Pinpoint the cell where the given text exists, returning its (X, Y) midpoint coordinate. 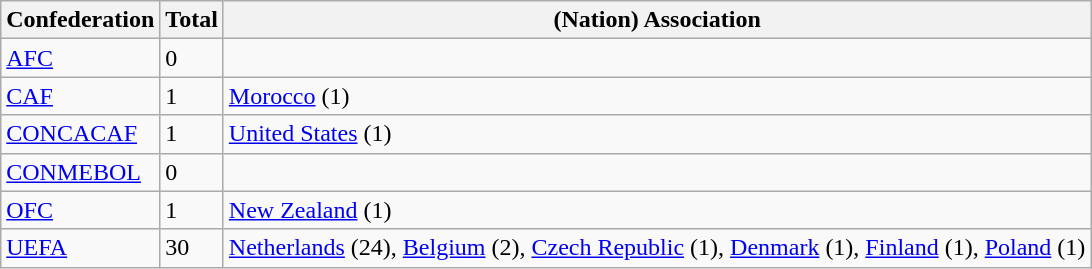
OFC (80, 210)
New Zealand (1) (657, 210)
AFC (80, 58)
Netherlands (24), Belgium (2), Czech Republic (1), Denmark (1), Finland (1), Poland (1) (657, 248)
CONCACAF (80, 134)
Total (192, 20)
(Nation) Association (657, 20)
United States (1) (657, 134)
Confederation (80, 20)
Morocco (1) (657, 96)
CONMEBOL (80, 172)
UEFA (80, 248)
30 (192, 248)
CAF (80, 96)
